Return (X, Y) of the center of cell containing provided text 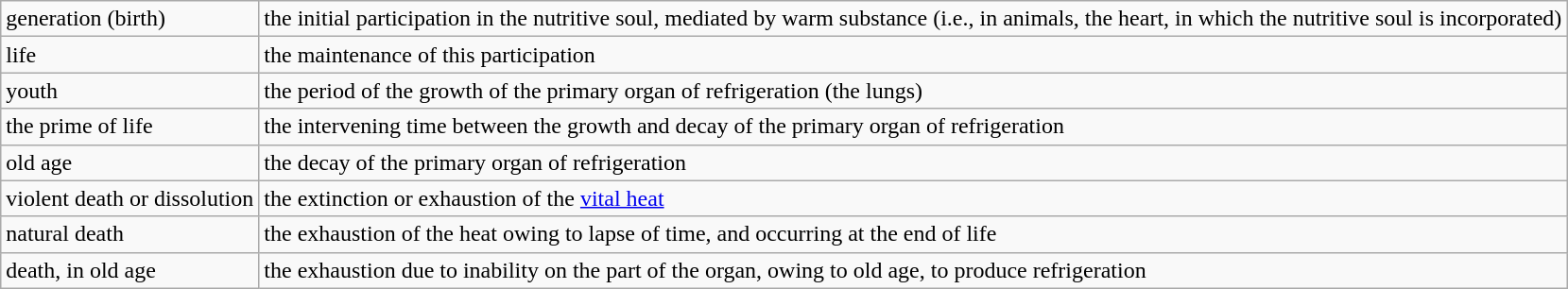
youth (130, 91)
the extinction or exhaustion of the vital heat (913, 198)
old age (130, 162)
the prime of life (130, 127)
violent death or dissolution (130, 198)
the intervening time between the growth and decay of the primary organ of refrigeration (913, 127)
the period of the growth of the primary organ of refrigeration (the lungs) (913, 91)
the decay of the primary organ of refrigeration (913, 162)
the maintenance of this participation (913, 55)
the exhaustion of the heat owing to lapse of time, and occurring at the end of life (913, 234)
the exhaustion due to inability on the part of the organ, owing to old age, to produce refrigeration (913, 270)
death, in old age (130, 270)
life (130, 55)
natural death (130, 234)
generation (birth) (130, 19)
